Pinpoint the cell where the given text exists, returning its (x, y) midpoint coordinate. 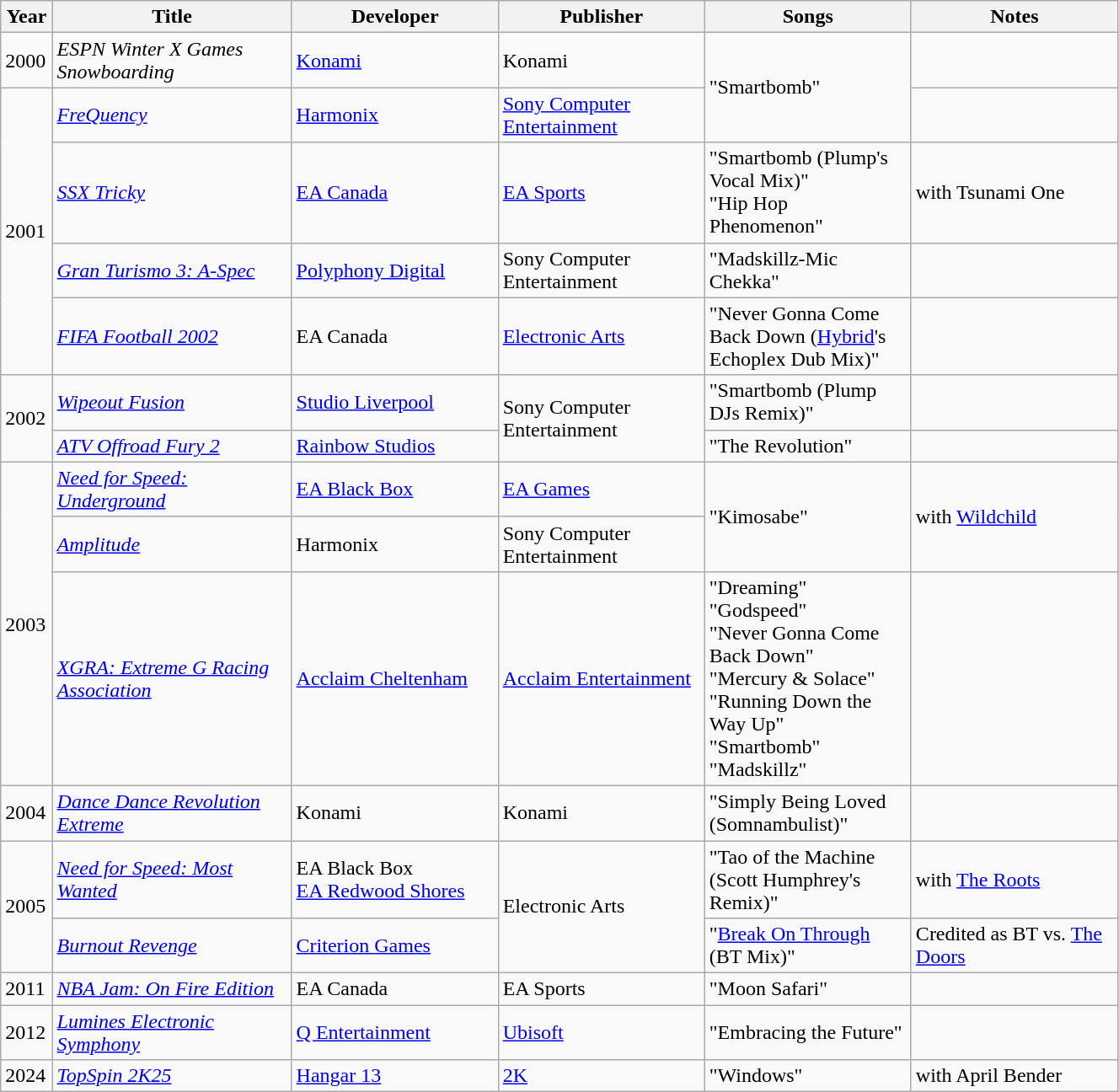
"Tao of the Machine (Scott Humphrey's Remix)" (807, 880)
with Wildchild (1015, 517)
with April Bender (1015, 1076)
Polyphony Digital (394, 270)
EA Black Box (394, 489)
"Smartbomb (Plump's Vocal Mix)""Hip Hop Phenomenon" (807, 192)
Title (172, 17)
Amplitude (172, 544)
Burnout Revenge (172, 945)
Gran Turismo 3: A-Spec (172, 270)
"Never Gonna Come Back Down (Hybrid's Echoplex Dub Mix)" (807, 336)
"Moon Safari" (807, 989)
Rainbow Studios (394, 446)
Acclaim Entertainment (602, 678)
2005 (27, 907)
"Embracing the Future" (807, 1033)
Q Entertainment (394, 1033)
with Tsunami One (1015, 192)
Criterion Games (394, 945)
Hangar 13 (394, 1076)
with The Roots (1015, 880)
2K (602, 1076)
TopSpin 2K25 (172, 1076)
Songs (807, 17)
Publisher (602, 17)
Ubisoft (602, 1033)
2003 (27, 624)
ATV Offroad Fury 2 (172, 446)
"Windows" (807, 1076)
Dance Dance Revolution Extreme (172, 812)
"The Revolution" (807, 446)
2000 (27, 61)
Year (27, 17)
2012 (27, 1033)
SSX Tricky (172, 192)
Credited as BT vs. The Doors (1015, 945)
2004 (27, 812)
Studio Liverpool (394, 403)
"Smartbomb (Plump DJs Remix)" (807, 403)
"Kimosabe" (807, 517)
Wipeout Fusion (172, 403)
"Break On Through (BT Mix)" (807, 945)
Lumines Electronic Symphony (172, 1033)
"Dreaming""Godspeed""Never Gonna Come Back Down""Mercury & Solace""Running Down the Way Up""Smartbomb""Madskillz" (807, 678)
2024 (27, 1076)
ESPN Winter X Games Snowboarding (172, 61)
2011 (27, 989)
Acclaim Cheltenham (394, 678)
EA Black BoxEA Redwood Shores (394, 880)
"Madskillz-Mic Chekka" (807, 270)
"Simply Being Loved (Somnambulist)" (807, 812)
2002 (27, 418)
Need for Speed: Most Wanted (172, 880)
Notes (1015, 17)
XGRA: Extreme G Racing Association (172, 678)
Developer (394, 17)
"Smartbomb" (807, 88)
EA Games (602, 489)
2001 (27, 231)
FreQuency (172, 115)
NBA Jam: On Fire Edition (172, 989)
FIFA Football 2002 (172, 336)
Need for Speed: Underground (172, 489)
